Detect which cell encompasses the target text, then output its [X, Y] center coordinate. 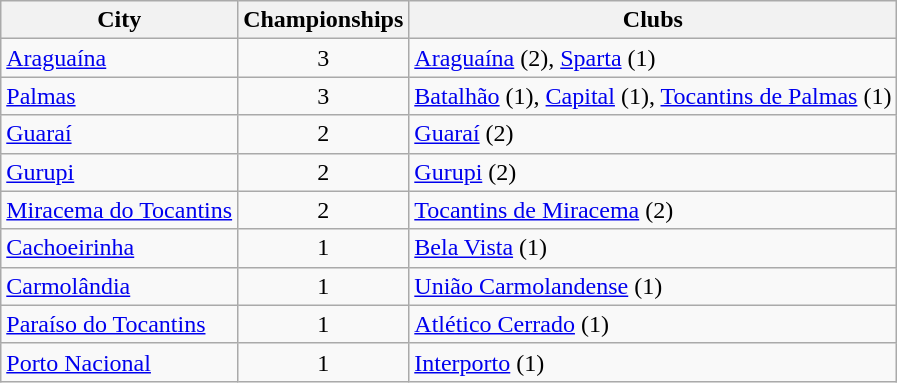
Carmolândia [120, 286]
Araguaína (2), Sparta (1) [653, 58]
Guaraí [120, 134]
Porto Nacional [120, 362]
Cachoeirinha [120, 248]
União Carmolandense (1) [653, 286]
Gurupi [120, 172]
Tocantins de Miracema (2) [653, 210]
Palmas [120, 96]
Championships [324, 20]
Interporto (1) [653, 362]
Miracema do Tocantins [120, 210]
Clubs [653, 20]
Gurupi (2) [653, 172]
Bela Vista (1) [653, 248]
Batalhão (1), Capital (1), Tocantins de Palmas (1) [653, 96]
Guaraí (2) [653, 134]
City [120, 20]
Paraíso do Tocantins [120, 324]
Araguaína [120, 58]
Atlético Cerrado (1) [653, 324]
